Capture the cell that displays the provided text and extract its (x, y) central coordinate. 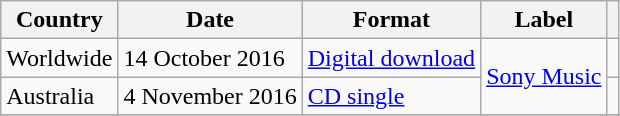
14 October 2016 (210, 58)
Label (544, 20)
Country (60, 20)
Worldwide (60, 58)
Australia (60, 96)
Digital download (391, 58)
Date (210, 20)
Sony Music (544, 77)
Format (391, 20)
CD single (391, 96)
4 November 2016 (210, 96)
